Determine the [x, y] coordinate at the center of the cell enclosing the given text.  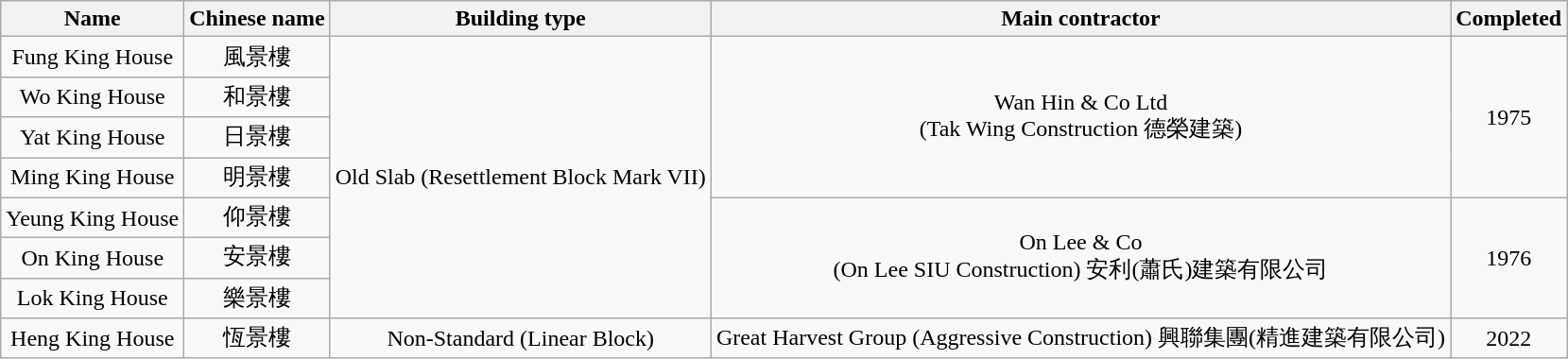
Completed [1508, 19]
Fung King House [93, 57]
樂景樓 [257, 299]
Wan Hin & Co Ltd(Tak Wing Construction 德榮建築) [1080, 117]
恆景樓 [257, 338]
1975 [1508, 117]
Non-Standard (Linear Block) [520, 338]
Yeung King House [93, 217]
Ming King House [93, 178]
Wo King House [93, 96]
Main contractor [1080, 19]
Name [93, 19]
Great Harvest Group (Aggressive Construction) 興聯集團(精進建築有限公司) [1080, 338]
明景樓 [257, 178]
On King House [93, 259]
Old Slab (Resettlement Block Mark VII) [520, 178]
Heng King House [93, 338]
Yat King House [93, 138]
Lok King House [93, 299]
安景樓 [257, 259]
Chinese name [257, 19]
Building type [520, 19]
和景樓 [257, 96]
仰景樓 [257, 217]
風景樓 [257, 57]
On Lee & Co(On Lee SIU Construction) 安利(蕭氏)建築有限公司 [1080, 258]
1976 [1508, 258]
日景樓 [257, 138]
2022 [1508, 338]
